Provide the [x, y] coordinate of the cell's center where the given text is located.  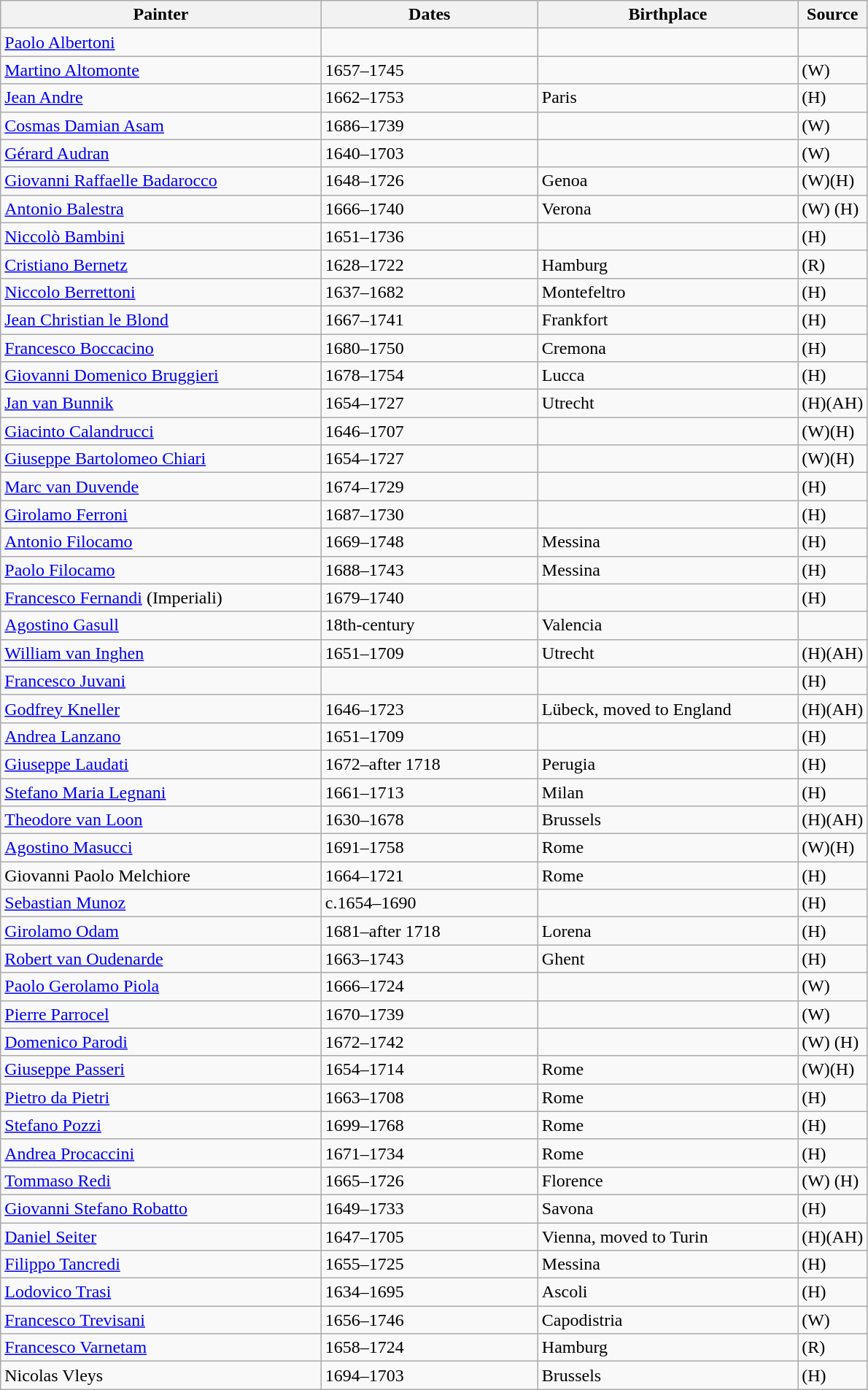
Paris [667, 98]
Francesco Juvani [161, 681]
Lübeck, moved to England [667, 708]
Girolamo Ferroni [161, 514]
1654–1714 [429, 1070]
1666–1740 [429, 209]
1687–1730 [429, 514]
1656–1746 [429, 1320]
Francesco Fernandi (Imperiali) [161, 598]
1667–1741 [429, 320]
18th-century [429, 625]
1665–1726 [429, 1181]
1688–1743 [429, 570]
Theodore van Loon [161, 820]
1663–1708 [429, 1097]
1678–1754 [429, 376]
Jean Christian le Blond [161, 320]
Paolo Gerolamo Piola [161, 986]
Marc van Duvende [161, 487]
1664–1721 [429, 876]
1679–1740 [429, 598]
Cremona [667, 348]
Giovanni Raffaelle Badarocco [161, 181]
Agostino Gasull [161, 625]
1658–1724 [429, 1348]
Giacinto Calandrucci [161, 431]
Robert van Oudenarde [161, 959]
Capodistria [667, 1320]
Godfrey Kneller [161, 708]
Perugia [667, 764]
Jean Andre [161, 98]
Lodovico Trasi [161, 1292]
1672–after 1718 [429, 764]
1637–1682 [429, 292]
1694–1703 [429, 1375]
Giuseppe Laudati [161, 764]
1634–1695 [429, 1292]
Savona [667, 1208]
Paolo Albertoni [161, 42]
1646–1723 [429, 708]
1662–1753 [429, 98]
Martino Altomonte [161, 70]
Andrea Lanzano [161, 736]
1647–1705 [429, 1237]
Francesco Trevisani [161, 1320]
Sebastian Munoz [161, 903]
Francesco Boccacino [161, 348]
1649–1733 [429, 1208]
Stefano Maria Legnani [161, 792]
Ascoli [667, 1292]
Cristiano Bernetz [161, 264]
1686–1739 [429, 126]
Daniel Seiter [161, 1237]
1630–1678 [429, 820]
Niccolo Berrettoni [161, 292]
1640–1703 [429, 153]
Frankfort [667, 320]
Girolamo Odam [161, 931]
Nicolas Vleys [161, 1375]
Giovanni Stefano Robatto [161, 1208]
Milan [667, 792]
Antonio Filocamo [161, 542]
Gérard Audran [161, 153]
Pierre Parrocel [161, 1014]
Francesco Varnetam [161, 1348]
1699–1768 [429, 1125]
1681–after 1718 [429, 931]
Filippo Tancredi [161, 1264]
Genoa [667, 181]
1648–1726 [429, 181]
Niccolò Bambini [161, 236]
1657–1745 [429, 70]
Vienna, moved to Turin [667, 1237]
Paolo Filocamo [161, 570]
1666–1724 [429, 986]
1628–1722 [429, 264]
1651–1736 [429, 236]
Painter [161, 15]
1661–1713 [429, 792]
Lorena [667, 931]
1674–1729 [429, 487]
1646–1707 [429, 431]
1691–1758 [429, 848]
c.1654–1690 [429, 903]
1672–1742 [429, 1042]
1670–1739 [429, 1014]
1669–1748 [429, 542]
Giovanni Domenico Bruggieri [161, 376]
Jan van Bunnik [161, 404]
Antonio Balestra [161, 209]
Giovanni Paolo Melchiore [161, 876]
Pietro da Pietri [161, 1097]
1680–1750 [429, 348]
Tommaso Redi [161, 1181]
Valencia [667, 625]
Florence [667, 1181]
Giuseppe Passeri [161, 1070]
Lucca [667, 376]
Stefano Pozzi [161, 1125]
Cosmas Damian Asam [161, 126]
Giuseppe Bartolomeo Chiari [161, 459]
Agostino Masucci [161, 848]
1663–1743 [429, 959]
Birthplace [667, 15]
Domenico Parodi [161, 1042]
Verona [667, 209]
Andrea Procaccini [161, 1153]
Ghent [667, 959]
1655–1725 [429, 1264]
Dates [429, 15]
Source [833, 15]
1671–1734 [429, 1153]
William van Inghen [161, 653]
Montefeltro [667, 292]
